Pinpoint the cell where the given text exists, returning its [X, Y] midpoint coordinate. 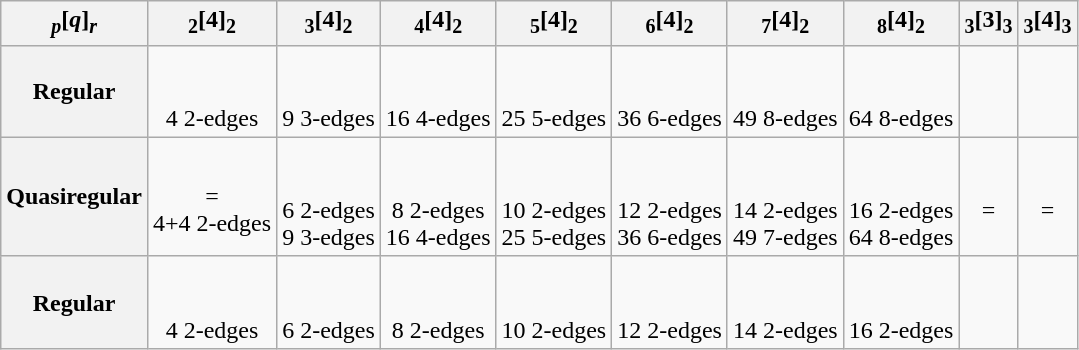
6[4]2 [670, 23]
8 2-edges [438, 302]
6 2-edges9 3-edges [329, 196]
8[4]2 [901, 23]
12 2-edges [670, 302]
7[4]2 [785, 23]
3[3]3 [988, 23]
p[q]r [74, 23]
16 4-edges [438, 91]
4[4]2 [438, 23]
49 8-edges [785, 91]
14 2-edges49 7-edges [785, 196]
5[4]2 [554, 23]
9 3-edges [329, 91]
2[4]2 [212, 23]
16 2-edges64 8-edges [901, 196]
10 2-edges [554, 302]
25 5-edges [554, 91]
10 2-edges25 5-edges [554, 196]
6 2-edges [329, 302]
= 4+4 2-edges [212, 196]
14 2-edges [785, 302]
8 2-edges16 4-edges [438, 196]
3[4]2 [329, 23]
3[4]3 [1048, 23]
36 6-edges [670, 91]
16 2-edges [901, 302]
Quasiregular [74, 196]
64 8-edges [901, 91]
12 2-edges36 6-edges [670, 196]
